Determine the (X, Y) coordinate at the center of the cell enclosing the given text.  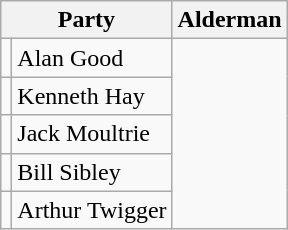
Alderman (230, 20)
Arthur Twigger (92, 210)
Bill Sibley (92, 172)
Jack Moultrie (92, 134)
Kenneth Hay (92, 96)
Alan Good (92, 58)
Party (86, 20)
